Provide the [X, Y] coordinate of the cell's center where the given text is located.  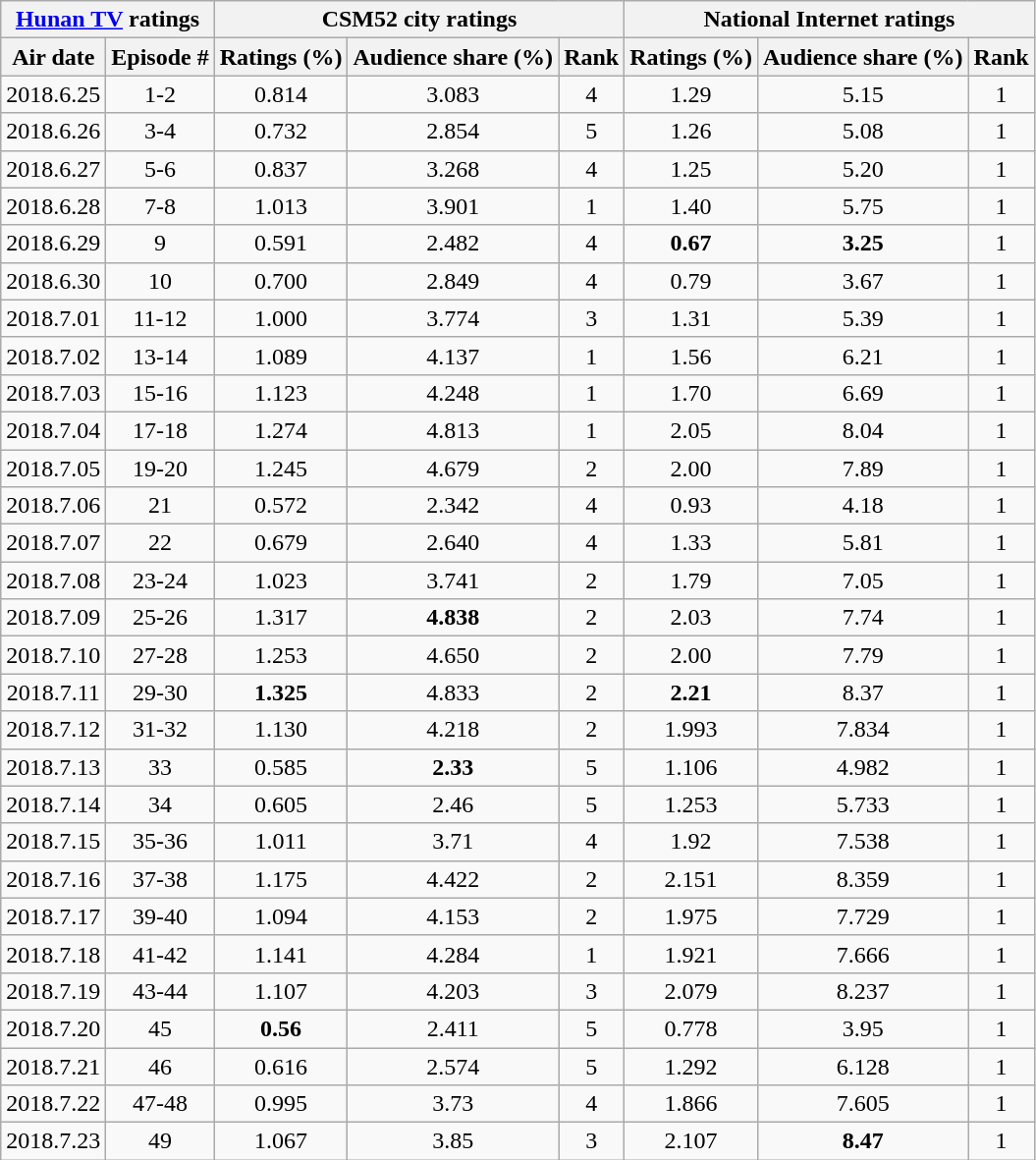
4.982 [862, 767]
2018.7.17 [53, 916]
1.106 [691, 767]
5-6 [160, 169]
1.245 [281, 469]
2.411 [454, 1028]
15-16 [160, 393]
6.21 [862, 356]
2018.7.23 [53, 1141]
5.20 [862, 169]
2.640 [454, 543]
5.81 [862, 543]
47-48 [160, 1104]
1.79 [691, 580]
0.93 [691, 506]
2018.7.10 [53, 655]
45 [160, 1028]
1.40 [691, 206]
2.33 [454, 767]
2.46 [454, 804]
5.08 [862, 132]
0.591 [281, 244]
3.95 [862, 1028]
25-26 [160, 618]
Hunan TV ratings [108, 20]
8.237 [862, 991]
1.325 [281, 692]
10 [160, 281]
33 [160, 767]
4.137 [454, 356]
1.067 [281, 1141]
1.274 [281, 430]
1.000 [281, 318]
49 [160, 1141]
2.342 [454, 506]
13-14 [160, 356]
2.03 [691, 618]
0.56 [281, 1028]
29-30 [160, 692]
2018.7.12 [53, 730]
2.482 [454, 244]
2.849 [454, 281]
1.023 [281, 580]
0.732 [281, 132]
22 [160, 543]
1.013 [281, 206]
8.37 [862, 692]
0.67 [691, 244]
5.75 [862, 206]
2018.6.27 [53, 169]
3.73 [454, 1104]
2.854 [454, 132]
Episode # [160, 57]
1.92 [691, 842]
21 [160, 506]
2018.7.09 [53, 618]
0.616 [281, 1066]
7.834 [862, 730]
4.833 [454, 692]
National Internet ratings [829, 20]
1.975 [691, 916]
8.47 [862, 1141]
0.572 [281, 506]
0.79 [691, 281]
0.778 [691, 1028]
8.359 [862, 879]
1.094 [281, 916]
7.79 [862, 655]
4.248 [454, 393]
2018.6.29 [53, 244]
2018.7.11 [53, 692]
0.814 [281, 94]
2018.7.15 [53, 842]
1.29 [691, 94]
0.837 [281, 169]
7.538 [862, 842]
3.25 [862, 244]
4.284 [454, 954]
17-18 [160, 430]
2018.6.26 [53, 132]
1.26 [691, 132]
7-8 [160, 206]
3.901 [454, 206]
1.089 [281, 356]
4.422 [454, 879]
2.574 [454, 1066]
0.700 [281, 281]
6.69 [862, 393]
1.130 [281, 730]
3.85 [454, 1141]
7.74 [862, 618]
2018.7.14 [53, 804]
3-4 [160, 132]
43-44 [160, 991]
2018.7.04 [53, 430]
1.25 [691, 169]
Air date [53, 57]
0.679 [281, 543]
3.71 [454, 842]
7.666 [862, 954]
CSM52 city ratings [418, 20]
2018.6.28 [53, 206]
3.67 [862, 281]
5.15 [862, 94]
2018.7.19 [53, 991]
8.04 [862, 430]
2018.6.25 [53, 94]
2018.7.08 [53, 580]
1.107 [281, 991]
5.39 [862, 318]
3.268 [454, 169]
2018.7.22 [53, 1104]
2018.7.06 [53, 506]
23-24 [160, 580]
2.151 [691, 879]
2018.7.21 [53, 1066]
7.89 [862, 469]
39-40 [160, 916]
2.079 [691, 991]
4.218 [454, 730]
2018.7.01 [53, 318]
0.585 [281, 767]
2018.7.02 [53, 356]
2018.7.20 [53, 1028]
4.18 [862, 506]
1.56 [691, 356]
1.70 [691, 393]
5.733 [862, 804]
1.33 [691, 543]
7.05 [862, 580]
2.05 [691, 430]
1.866 [691, 1104]
4.838 [454, 618]
2018.7.07 [53, 543]
1-2 [160, 94]
3.741 [454, 580]
27-28 [160, 655]
35-36 [160, 842]
37-38 [160, 879]
3.774 [454, 318]
1.292 [691, 1066]
4.153 [454, 916]
1.317 [281, 618]
2018.7.13 [53, 767]
19-20 [160, 469]
4.679 [454, 469]
1.993 [691, 730]
1.011 [281, 842]
2018.7.05 [53, 469]
2018.7.16 [53, 879]
0.995 [281, 1104]
7.605 [862, 1104]
6.128 [862, 1066]
2.107 [691, 1141]
1.175 [281, 879]
0.605 [281, 804]
3.083 [454, 94]
1.141 [281, 954]
4.203 [454, 991]
46 [160, 1066]
34 [160, 804]
2018.7.03 [53, 393]
31-32 [160, 730]
9 [160, 244]
11-12 [160, 318]
4.813 [454, 430]
7.729 [862, 916]
2018.6.30 [53, 281]
1.31 [691, 318]
1.921 [691, 954]
1.123 [281, 393]
4.650 [454, 655]
41-42 [160, 954]
2.21 [691, 692]
2018.7.18 [53, 954]
